Identify which cell holds the provided text, then report its (X, Y) central coordinate. 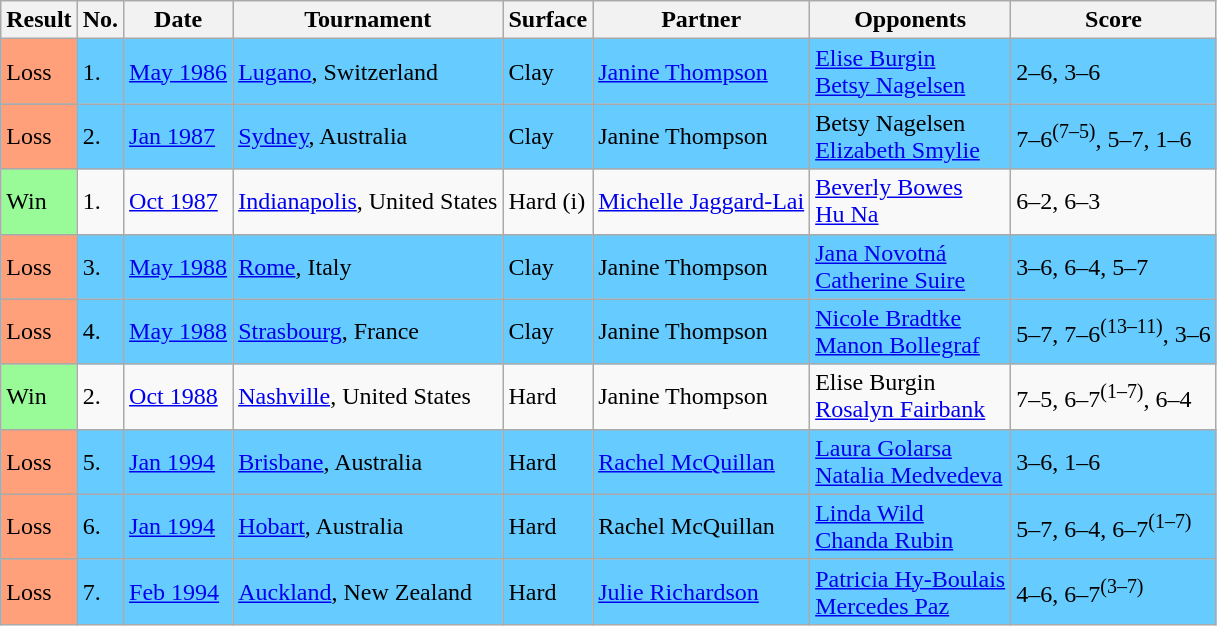
Hard (i) (548, 202)
Betsy Nagelsen Elizabeth Smylie (910, 136)
Result (39, 20)
Opponents (910, 20)
Sydney, Australia (368, 136)
Linda Wild Chanda Rubin (910, 526)
Julie Richardson (702, 592)
3–6, 1–6 (1114, 462)
4. (100, 332)
7–6(7–5), 5–7, 1–6 (1114, 136)
5–7, 6–4, 6–7(1–7) (1114, 526)
Elise Burgin Betsy Nagelsen (910, 72)
2–6, 3–6 (1114, 72)
Date (178, 20)
Strasbourg, France (368, 332)
Laura Golarsa Natalia Medvedeva (910, 462)
Nashville, United States (368, 396)
Feb 1994 (178, 592)
7–5, 6–7(1–7), 6–4 (1114, 396)
5. (100, 462)
Tournament (368, 20)
Partner (702, 20)
Auckland, New Zealand (368, 592)
No. (100, 20)
Patricia Hy-Boulais Mercedes Paz (910, 592)
Elise Burgin Rosalyn Fairbank (910, 396)
Jan 1987 (178, 136)
May 1986 (178, 72)
4–6, 6–7(3–7) (1114, 592)
3. (100, 266)
Michelle Jaggard-Lai (702, 202)
3–6, 6–4, 5–7 (1114, 266)
6–2, 6–3 (1114, 202)
Surface (548, 20)
Beverly Bowes Hu Na (910, 202)
5–7, 7–6(13–11), 3–6 (1114, 332)
Hobart, Australia (368, 526)
Score (1114, 20)
Rome, Italy (368, 266)
6. (100, 526)
Lugano, Switzerland (368, 72)
Oct 1988 (178, 396)
Oct 1987 (178, 202)
Brisbane, Australia (368, 462)
7. (100, 592)
Jana Novotná Catherine Suire (910, 266)
Indianapolis, United States (368, 202)
Nicole Bradtke Manon Bollegraf (910, 332)
